Scan for the cell matching the given text and deliver its [x, y] coordinate at center. 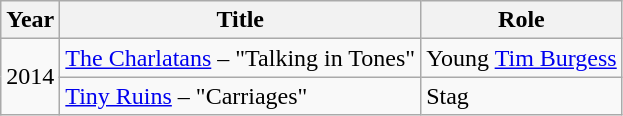
Young Tim Burgess [522, 58]
Tiny Ruins – "Carriages" [240, 96]
Role [522, 20]
2014 [30, 77]
The Charlatans – "Talking in Tones" [240, 58]
Year [30, 20]
Stag [522, 96]
Title [240, 20]
